From the cell containing the given text, extract its center point as (X, Y) coordinate. 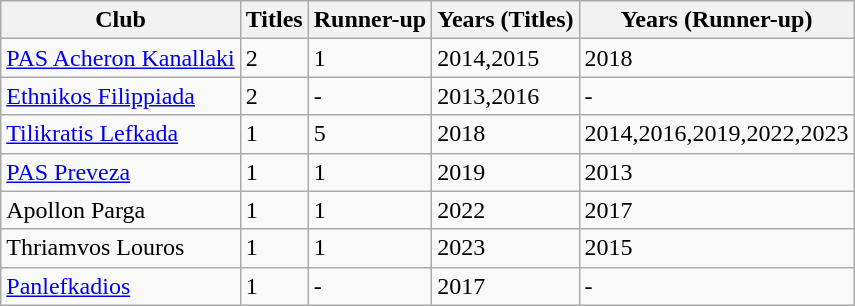
2014,2015 (506, 58)
2019 (506, 172)
2022 (506, 210)
Club (120, 20)
5 (370, 134)
2013 (716, 172)
Ethnikos Filippiada (120, 96)
PAS Acheron Kanallaki (120, 58)
Titles (274, 20)
2015 (716, 248)
PAS Preveza (120, 172)
Thriamvos Louros (120, 248)
Years (Runner-up) (716, 20)
2014,2016,2019,2022,2023 (716, 134)
Panlefkadios (120, 286)
2013,2016 (506, 96)
Tilikratis Lefkada (120, 134)
Apollon Parga (120, 210)
Years (Titles) (506, 20)
2023 (506, 248)
Runner-up (370, 20)
